Capture the cell that displays the provided text and extract its (x, y) central coordinate. 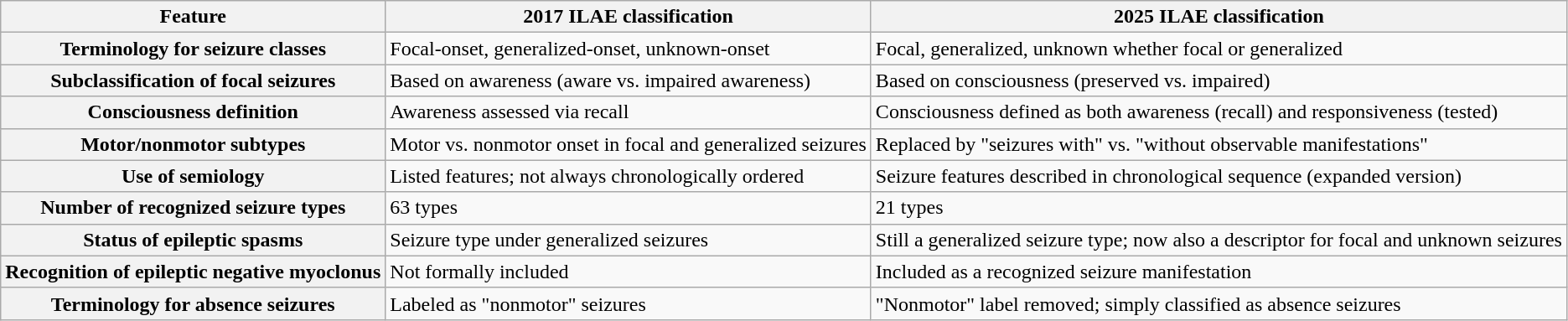
Consciousness definition (193, 112)
Not formally included (629, 272)
Based on awareness (aware vs. impaired awareness) (629, 80)
Terminology for seizure classes (193, 49)
Seizure type under generalized seizures (629, 240)
63 types (629, 208)
Listed features; not always chronologically ordered (629, 176)
Included as a recognized seizure manifestation (1219, 272)
21 types (1219, 208)
Labeled as "nonmotor" seizures (629, 303)
Seizure features described in chronological sequence (expanded version) (1219, 176)
Feature (193, 17)
Motor vs. nonmotor onset in focal and generalized seizures (629, 144)
Recognition of epileptic negative myoclonus (193, 272)
Terminology for absence seizures (193, 303)
Based on consciousness (preserved vs. impaired) (1219, 80)
Status of epileptic spasms (193, 240)
Consciousness defined as both awareness (recall) and responsiveness (tested) (1219, 112)
Focal, generalized, unknown whether focal or generalized (1219, 49)
Focal-onset, generalized-onset, unknown-onset (629, 49)
Still a generalized seizure type; now also a descriptor for focal and unknown seizures (1219, 240)
Awareness assessed via recall (629, 112)
Motor/nonmotor subtypes (193, 144)
Subclassification of focal seizures (193, 80)
2017 ILAE classification (629, 17)
2025 ILAE classification (1219, 17)
Replaced by "seizures with" vs. "without observable manifestations" (1219, 144)
Number of recognized seizure types (193, 208)
"Nonmotor" label removed; simply classified as absence seizures (1219, 303)
Use of semiology (193, 176)
